Output the (x, y) coordinate of the center of the cell containing the given text.  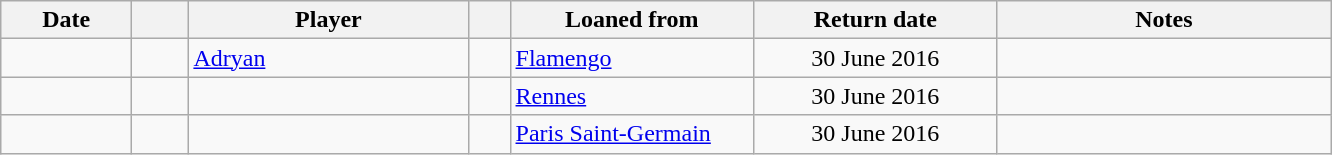
Loaned from (632, 20)
Rennes (632, 96)
Return date (876, 20)
Notes (1164, 20)
Flamengo (632, 58)
Player (328, 20)
Paris Saint-Germain (632, 134)
Adryan (328, 58)
Date (66, 20)
